Provide the (x, y) coordinate of the cell's center where the given text is located.  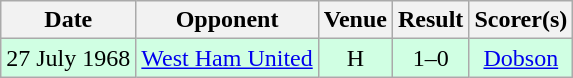
Result (430, 20)
Opponent (227, 20)
H (355, 58)
Scorer(s) (521, 20)
Date (68, 20)
West Ham United (227, 58)
27 July 1968 (68, 58)
Dobson (521, 58)
Venue (355, 20)
1–0 (430, 58)
